Pinpoint the cell where the given text exists, returning its [x, y] midpoint coordinate. 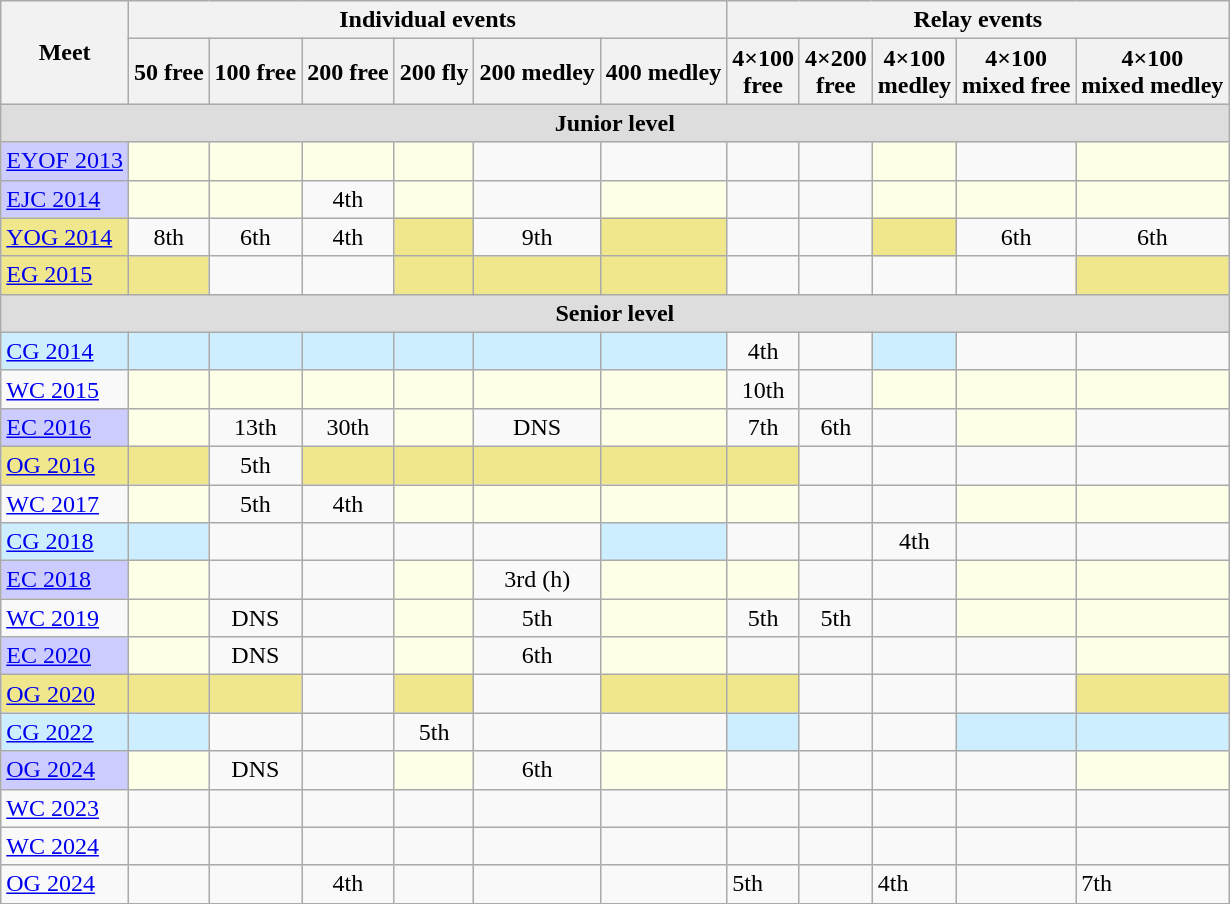
OG 2020 [65, 694]
Junior level [615, 123]
CG 2014 [65, 351]
Meet [65, 52]
EG 2015 [65, 275]
200 fly [434, 72]
3rd (h) [537, 580]
50 free [168, 72]
4×200free [836, 72]
4×100mixed free [1016, 72]
200 free [348, 72]
Individual events [427, 20]
EYOF 2013 [65, 161]
WC 2023 [65, 808]
OG 2016 [65, 465]
9th [537, 237]
13th [256, 427]
EJC 2014 [65, 199]
Senior level [615, 313]
400 medley [663, 72]
CG 2018 [65, 542]
WC 2019 [65, 618]
EC 2016 [65, 427]
200 medley [537, 72]
30th [348, 427]
YOG 2014 [65, 237]
4×100mixed medley [1152, 72]
WC 2024 [65, 846]
Relay events [978, 20]
CG 2022 [65, 732]
8th [168, 237]
EC 2020 [65, 656]
4×100free [764, 72]
4×100medley [914, 72]
WC 2017 [65, 503]
WC 2015 [65, 389]
10th [764, 389]
100 free [256, 72]
EC 2018 [65, 580]
